Scan for the cell matching the given text and deliver its (X, Y) coordinate at center. 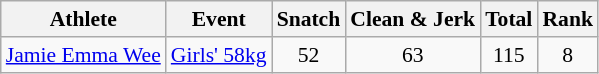
Clean & Jerk (412, 19)
Athlete (84, 19)
Event (219, 19)
63 (412, 55)
Girls' 58kg (219, 55)
52 (309, 55)
8 (568, 55)
Snatch (309, 19)
115 (508, 55)
Total (508, 19)
Jamie Emma Wee (84, 55)
Rank (568, 19)
